Pinpoint the cell where the given text exists, returning its (x, y) midpoint coordinate. 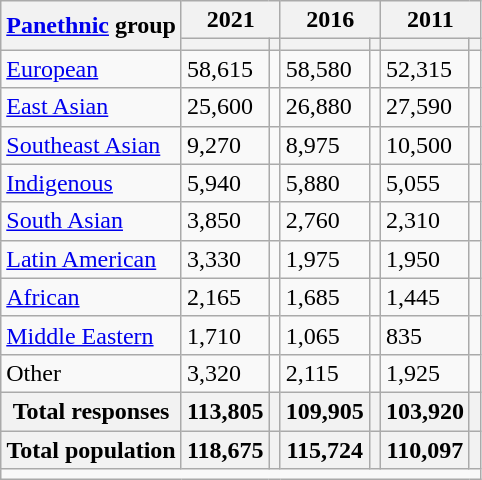
8,975 (324, 145)
1,925 (424, 373)
Middle Eastern (92, 335)
1,950 (424, 259)
1,445 (424, 297)
1,685 (324, 297)
Latin American (92, 259)
109,905 (324, 411)
118,675 (225, 449)
2,760 (324, 221)
58,615 (225, 69)
Total responses (92, 411)
103,920 (424, 411)
East Asian (92, 107)
1,710 (225, 335)
115,724 (324, 449)
5,880 (324, 183)
9,270 (225, 145)
2021 (230, 20)
3,320 (225, 373)
27,590 (424, 107)
2,115 (324, 373)
25,600 (225, 107)
Other (92, 373)
10,500 (424, 145)
3,850 (225, 221)
52,315 (424, 69)
58,580 (324, 69)
113,805 (225, 411)
110,097 (424, 449)
Panethnic group (92, 26)
5,940 (225, 183)
2011 (430, 20)
African (92, 297)
5,055 (424, 183)
1,975 (324, 259)
Indigenous (92, 183)
2,310 (424, 221)
European (92, 69)
Southeast Asian (92, 145)
1,065 (324, 335)
2,165 (225, 297)
2016 (330, 20)
3,330 (225, 259)
South Asian (92, 221)
835 (424, 335)
Total population (92, 449)
26,880 (324, 107)
